Locate the cell with the specified text and output its [x, y] center coordinate. 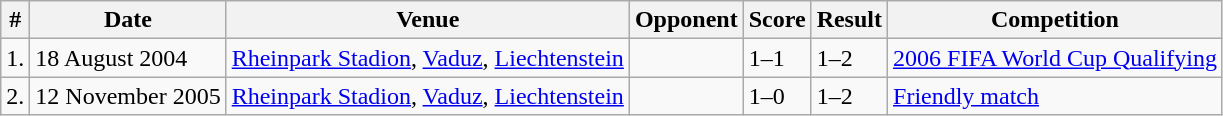
Competition [1056, 20]
Date [128, 20]
Friendly match [1056, 96]
# [16, 20]
Opponent [686, 20]
2006 FIFA World Cup Qualifying [1056, 58]
Score [777, 20]
1. [16, 58]
1–1 [777, 58]
12 November 2005 [128, 96]
18 August 2004 [128, 58]
2. [16, 96]
Result [849, 20]
Venue [428, 20]
1–0 [777, 96]
